Output the [x, y] coordinate of the center of the cell containing the given text.  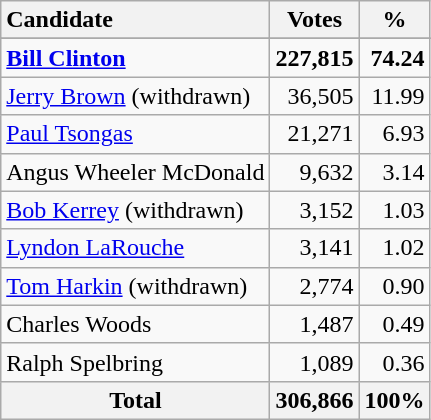
Lyndon LaRouche [136, 248]
21,271 [314, 134]
1.03 [394, 210]
1.02 [394, 248]
1,089 [314, 362]
% [394, 20]
100% [394, 400]
36,505 [314, 96]
0.36 [394, 362]
Angus Wheeler McDonald [136, 172]
6.93 [394, 134]
Tom Harkin (withdrawn) [136, 286]
11.99 [394, 96]
Paul Tsongas [136, 134]
Ralph Spelbring [136, 362]
3,152 [314, 210]
Charles Woods [136, 324]
2,774 [314, 286]
9,632 [314, 172]
Jerry Brown (withdrawn) [136, 96]
74.24 [394, 58]
0.90 [394, 286]
0.49 [394, 324]
Total [136, 400]
Votes [314, 20]
Bill Clinton [136, 58]
227,815 [314, 58]
1,487 [314, 324]
Bob Kerrey (withdrawn) [136, 210]
3,141 [314, 248]
306,866 [314, 400]
Candidate [136, 20]
3.14 [394, 172]
